Find where the given text appears and provide that cell's center as (x, y) coordinate. 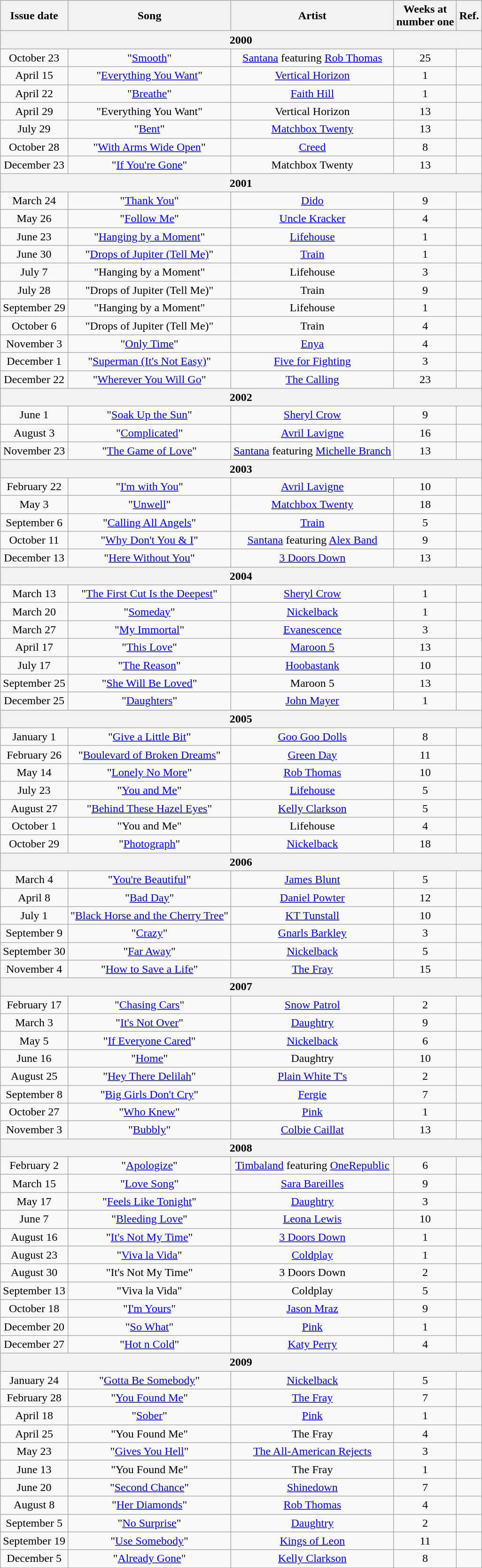
August 23 (34, 1255)
September 13 (34, 1291)
January 1 (34, 737)
October 28 (34, 147)
September 25 (34, 683)
September 8 (34, 1094)
December 1 (34, 361)
"Black Horse and the Cherry Tree" (149, 915)
Santana featuring Michelle Branch (312, 451)
August 16 (34, 1237)
"Gives You Hell" (149, 1452)
September 6 (34, 523)
"Thank You" (149, 200)
2003 (241, 469)
Creed (312, 147)
"This Love" (149, 647)
Daniel Powter (312, 898)
James Blunt (312, 880)
Uncle Kracker (312, 218)
Ref. (469, 16)
December 13 (34, 558)
"Bubbly" (149, 1130)
"Smooth" (149, 58)
February 2 (34, 1166)
"Breathe" (149, 93)
"Here Without You" (149, 558)
April 22 (34, 93)
23 (425, 379)
May 17 (34, 1201)
December 22 (34, 379)
May 23 (34, 1452)
Kings of Leon (312, 1541)
"Home" (149, 1058)
Colbie Caillat (312, 1130)
"Use Somebody" (149, 1541)
June 13 (34, 1469)
July 17 (34, 665)
June 23 (34, 236)
June 7 (34, 1219)
"Someday" (149, 612)
December 20 (34, 1326)
"Who Knew" (149, 1112)
15 (425, 969)
December 23 (34, 165)
"Why Don't You & I" (149, 540)
"Superman (It's Not Easy)" (149, 361)
October 29 (34, 844)
"The First Cut Is the Deepest" (149, 594)
February 22 (34, 486)
"Already Gone" (149, 1559)
"Crazy" (149, 933)
May 14 (34, 772)
October 11 (34, 540)
John Mayer (312, 701)
Faith Hill (312, 93)
October 1 (34, 826)
"Only Time" (149, 344)
October 23 (34, 58)
"If Everyone Cared" (149, 1040)
"Give a Little Bit" (149, 737)
2009 (241, 1362)
Santana featuring Rob Thomas (312, 58)
"Wherever You Will Go" (149, 379)
"The Game of Love" (149, 451)
"Follow Me" (149, 218)
The Calling (312, 379)
2007 (241, 987)
"Boulevard of Broken Dreams" (149, 754)
"Big Girls Don't Cry" (149, 1094)
September 19 (34, 1541)
2008 (241, 1148)
"Complicated" (149, 433)
Hoobastank (312, 665)
August 25 (34, 1076)
November 4 (34, 969)
April 17 (34, 647)
"Calling All Angels" (149, 523)
September 5 (34, 1523)
Katy Perry (312, 1344)
"Her Diamonds" (149, 1505)
December 25 (34, 701)
May 5 (34, 1040)
March 27 (34, 630)
September 30 (34, 951)
"Far Away" (149, 951)
June 1 (34, 415)
2000 (241, 40)
March 15 (34, 1184)
"She Will Be Loved" (149, 683)
2002 (241, 397)
March 20 (34, 612)
Artist (312, 16)
2005 (241, 719)
2001 (241, 183)
May 26 (34, 218)
June 30 (34, 254)
Gnarls Barkley (312, 933)
"If You're Gone" (149, 165)
June 20 (34, 1487)
November 23 (34, 451)
August 30 (34, 1273)
April 29 (34, 111)
August 27 (34, 808)
"You're Beautiful" (149, 880)
October 6 (34, 326)
July 23 (34, 790)
"The Reason" (149, 665)
16 (425, 433)
April 18 (34, 1416)
"Hot n Cold" (149, 1344)
"I'm with You" (149, 486)
Sara Bareilles (312, 1184)
"Second Chance" (149, 1487)
Green Day (312, 754)
December 5 (34, 1559)
"Bad Day" (149, 898)
"Unwell" (149, 504)
July 1 (34, 915)
"Sober" (149, 1416)
"Hey There Delilah" (149, 1076)
"I'm Yours" (149, 1308)
Fergie (312, 1094)
"Lonely No More" (149, 772)
"Bent" (149, 129)
2006 (241, 862)
The All-American Rejects (312, 1452)
"It's Not Over" (149, 1022)
March 24 (34, 200)
Timbaland featuring OneRepublic (312, 1166)
October 27 (34, 1112)
September 9 (34, 933)
Enya (312, 344)
Santana featuring Alex Band (312, 540)
September 29 (34, 308)
Dido (312, 200)
March 3 (34, 1022)
Leona Lewis (312, 1219)
August 8 (34, 1505)
January 24 (34, 1380)
25 (425, 58)
March 13 (34, 594)
Jason Mraz (312, 1308)
February 28 (34, 1398)
"How to Save a Life" (149, 969)
12 (425, 898)
July 29 (34, 129)
"Photograph" (149, 844)
Plain White T's (312, 1076)
"Behind These Hazel Eyes" (149, 808)
"No Surprise" (149, 1523)
December 27 (34, 1344)
May 3 (34, 504)
Shinedown (312, 1487)
July 28 (34, 290)
October 18 (34, 1308)
"With Arms Wide Open" (149, 147)
Snow Patrol (312, 1005)
Issue date (34, 16)
"Apologize" (149, 1166)
"My Immortal" (149, 630)
Goo Goo Dolls (312, 737)
February 17 (34, 1005)
Song (149, 16)
"Gotta Be Somebody" (149, 1380)
April 8 (34, 898)
August 3 (34, 433)
"Feels Like Tonight" (149, 1201)
Weeks atnumber one (425, 16)
"So What" (149, 1326)
April 15 (34, 76)
March 4 (34, 880)
"Daughters" (149, 701)
February 26 (34, 754)
April 25 (34, 1434)
"Bleeding Love" (149, 1219)
Five for Fighting (312, 361)
July 7 (34, 272)
June 16 (34, 1058)
KT Tunstall (312, 915)
Evanescence (312, 630)
"Soak Up the Sun" (149, 415)
"Love Song" (149, 1184)
"Chasing Cars" (149, 1005)
2004 (241, 576)
